Pinpoint the cell where the given text exists, returning its (x, y) midpoint coordinate. 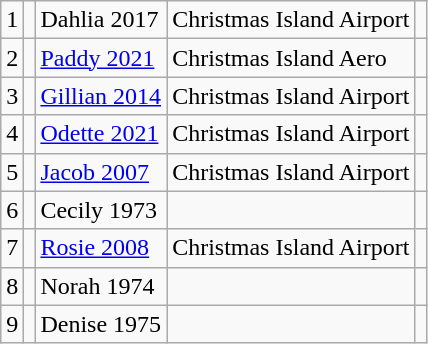
9 (12, 324)
Christmas Island Aero (291, 58)
Norah 1974 (101, 286)
8 (12, 286)
Denise 1975 (101, 324)
7 (12, 248)
Cecily 1973 (101, 210)
Jacob 2007 (101, 172)
4 (12, 134)
Odette 2021 (101, 134)
Rosie 2008 (101, 248)
Dahlia 2017 (101, 20)
6 (12, 210)
3 (12, 96)
Gillian 2014 (101, 96)
1 (12, 20)
5 (12, 172)
Paddy 2021 (101, 58)
2 (12, 58)
